Return (X, Y) of the center of cell containing provided text 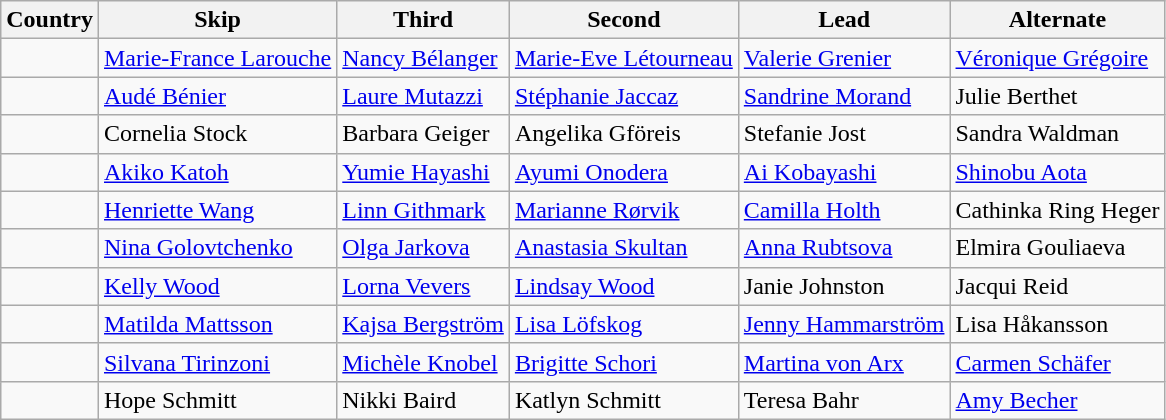
Shinobu Aota (1058, 172)
Second (624, 20)
Yumie Hayashi (424, 172)
Marie-France Larouche (217, 58)
Valerie Grenier (844, 58)
Third (424, 20)
Angelika Gföreis (624, 134)
Amy Becher (1058, 400)
Anastasia Skultan (624, 248)
Katlyn Schmitt (624, 400)
Jenny Hammarström (844, 324)
Skip (217, 20)
Michèle Knobel (424, 362)
Camilla Holth (844, 210)
Sandrine Morand (844, 96)
Nancy Bélanger (424, 58)
Lead (844, 20)
Nina Golovtchenko (217, 248)
Linn Githmark (424, 210)
Akiko Katoh (217, 172)
Silvana Tirinzoni (217, 362)
Kelly Wood (217, 286)
Nikki Baird (424, 400)
Julie Berthet (1058, 96)
Brigitte Schori (624, 362)
Henriette Wang (217, 210)
Audé Bénier (217, 96)
Stéphanie Jaccaz (624, 96)
Barbara Geiger (424, 134)
Lorna Vevers (424, 286)
Cornelia Stock (217, 134)
Hope Schmitt (217, 400)
Jacqui Reid (1058, 286)
Lisa Håkansson (1058, 324)
Martina von Arx (844, 362)
Ayumi Onodera (624, 172)
Lisa Löfskog (624, 324)
Véronique Grégoire (1058, 58)
Stefanie Jost (844, 134)
Cathinka Ring Heger (1058, 210)
Anna Rubtsova (844, 248)
Teresa Bahr (844, 400)
Sandra Waldman (1058, 134)
Matilda Mattsson (217, 324)
Marie-Eve Létourneau (624, 58)
Laure Mutazzi (424, 96)
Country (50, 20)
Alternate (1058, 20)
Kajsa Bergström (424, 324)
Carmen Schäfer (1058, 362)
Ai Kobayashi (844, 172)
Marianne Rørvik (624, 210)
Elmira Gouliaeva (1058, 248)
Lindsay Wood (624, 286)
Olga Jarkova (424, 248)
Janie Johnston (844, 286)
